Find where the given text appears and provide that cell's center as [X, Y] coordinate. 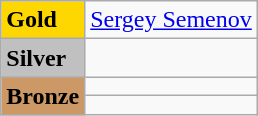
Sergey Semenov [172, 20]
Bronze [43, 96]
Gold [43, 20]
Silver [43, 58]
